Identify which cell holds the provided text, then report its (X, Y) central coordinate. 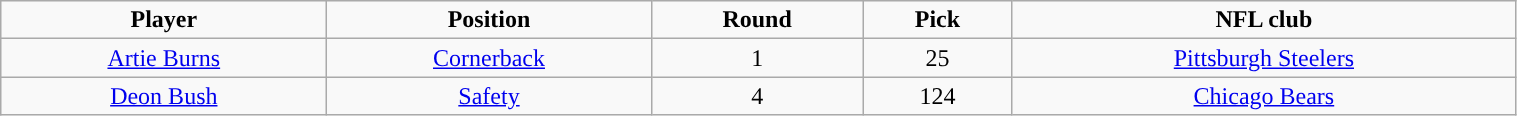
Cornerback (489, 58)
124 (938, 96)
Player (164, 20)
Position (489, 20)
1 (757, 58)
Artie Burns (164, 58)
Pick (938, 20)
4 (757, 96)
25 (938, 58)
NFL club (1264, 20)
Safety (489, 96)
Pittsburgh Steelers (1264, 58)
Deon Bush (164, 96)
Round (757, 20)
Chicago Bears (1264, 96)
